Capture the cell that displays the provided text and extract its (X, Y) central coordinate. 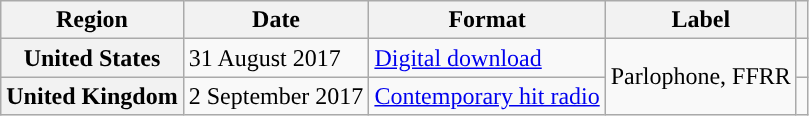
Contemporary hit radio (487, 96)
United States (92, 58)
Digital download (487, 58)
2 September 2017 (276, 96)
Format (487, 20)
Date (276, 20)
Region (92, 20)
31 August 2017 (276, 58)
United Kingdom (92, 96)
Parlophone, FFRR (700, 77)
Label (700, 20)
